Provide the [x, y] coordinate of the cell's center where the given text is located.  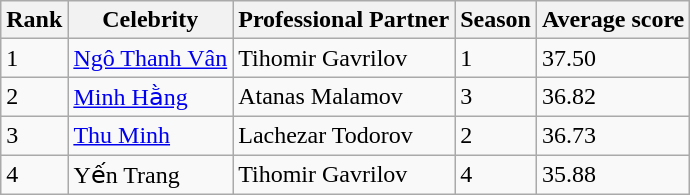
Minh Hằng [150, 97]
Yến Trang [150, 174]
Season [496, 20]
Average score [612, 20]
Atanas Malamov [344, 97]
Rank [34, 20]
Professional Partner [344, 20]
Thu Minh [150, 135]
Celebrity [150, 20]
37.50 [612, 58]
Lachezar Todorov [344, 135]
36.73 [612, 135]
Ngô Thanh Vân [150, 58]
35.88 [612, 174]
36.82 [612, 97]
